For the text-containing cell, return its midpoint in (X, Y) coordinate format. 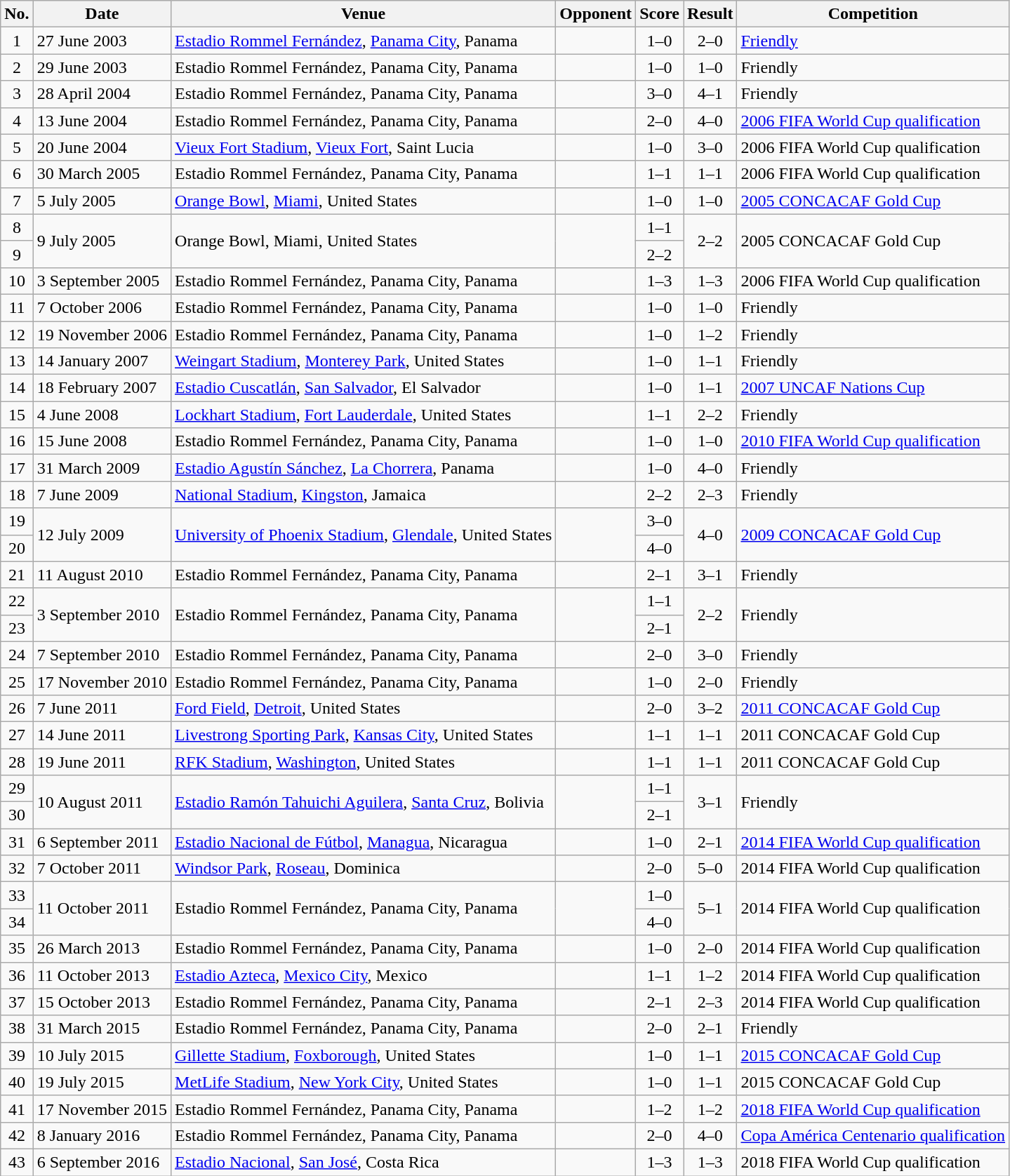
10 (17, 281)
20 June 2004 (102, 147)
41 (17, 1109)
14 (17, 388)
2010 FIFA World Cup qualification (873, 441)
RFK Stadium, Washington, United States (364, 761)
11 (17, 307)
31 March 2015 (102, 1029)
Vieux Fort Stadium, Vieux Fort, Saint Lucia (364, 147)
8 January 2016 (102, 1135)
Ford Field, Detroit, United States (364, 708)
16 (17, 441)
25 (17, 681)
27 June 2003 (102, 41)
14 June 2011 (102, 735)
28 April 2004 (102, 94)
Copa América Centenario qualification (873, 1135)
26 (17, 708)
13 June 2004 (102, 121)
19 November 2006 (102, 335)
Competition (873, 14)
4 (17, 121)
2 (17, 67)
7 October 2011 (102, 869)
20 (17, 548)
7 September 2010 (102, 655)
39 (17, 1055)
31 (17, 842)
7 June 2009 (102, 495)
2009 CONCACAF Gold Cup (873, 535)
Weingart Stadium, Monterey Park, United States (364, 361)
40 (17, 1082)
43 (17, 1162)
42 (17, 1135)
26 March 2013 (102, 949)
14 January 2007 (102, 361)
5–0 (710, 869)
34 (17, 922)
3–2 (710, 708)
17 (17, 468)
18 (17, 495)
MetLife Stadium, New York City, United States (364, 1082)
10 August 2011 (102, 802)
11 October 2011 (102, 909)
7 October 2006 (102, 307)
7 June 2011 (102, 708)
15 October 2013 (102, 1002)
5 (17, 147)
10 July 2015 (102, 1055)
12 (17, 335)
15 June 2008 (102, 441)
13 (17, 361)
4–1 (710, 94)
Result (710, 14)
24 (17, 655)
11 August 2010 (102, 575)
Venue (364, 14)
19 June 2011 (102, 761)
19 (17, 521)
9 (17, 254)
36 (17, 975)
37 (17, 1002)
30 (17, 815)
21 (17, 575)
17 November 2010 (102, 681)
8 (17, 227)
17 November 2015 (102, 1109)
6 (17, 174)
Lockhart Stadium, Fort Lauderdale, United States (364, 415)
Estadio Azteca, Mexico City, Mexico (364, 975)
19 July 2015 (102, 1082)
University of Phoenix Stadium, Glendale, United States (364, 535)
30 March 2005 (102, 174)
28 (17, 761)
1 (17, 41)
35 (17, 949)
38 (17, 1029)
5–1 (710, 909)
Gillette Stadium, Foxborough, United States (364, 1055)
Windsor Park, Roseau, Dominica (364, 869)
Livestrong Sporting Park, Kansas City, United States (364, 735)
Estadio Nacional de Fútbol, Managua, Nicaragua (364, 842)
3 September 2005 (102, 281)
27 (17, 735)
Estadio Nacional, San José, Costa Rica (364, 1162)
6 September 2011 (102, 842)
3 (17, 94)
15 (17, 415)
National Stadium, Kingston, Jamaica (364, 495)
Estadio Ramón Tahuichi Aguilera, Santa Cruz, Bolivia (364, 802)
12 July 2009 (102, 535)
Date (102, 14)
23 (17, 628)
4 June 2008 (102, 415)
33 (17, 895)
22 (17, 601)
5 July 2005 (102, 201)
Estadio Agustín Sánchez, La Chorrera, Panama (364, 468)
No. (17, 14)
7 (17, 201)
Score (660, 14)
Opponent (596, 14)
32 (17, 869)
2007 UNCAF Nations Cup (873, 388)
29 June 2003 (102, 67)
9 July 2005 (102, 241)
29 (17, 789)
11 October 2013 (102, 975)
31 March 2009 (102, 468)
Estadio Cuscatlán, San Salvador, El Salvador (364, 388)
3 September 2010 (102, 615)
6 September 2016 (102, 1162)
18 February 2007 (102, 388)
